Capture the cell that displays the provided text and extract its (x, y) central coordinate. 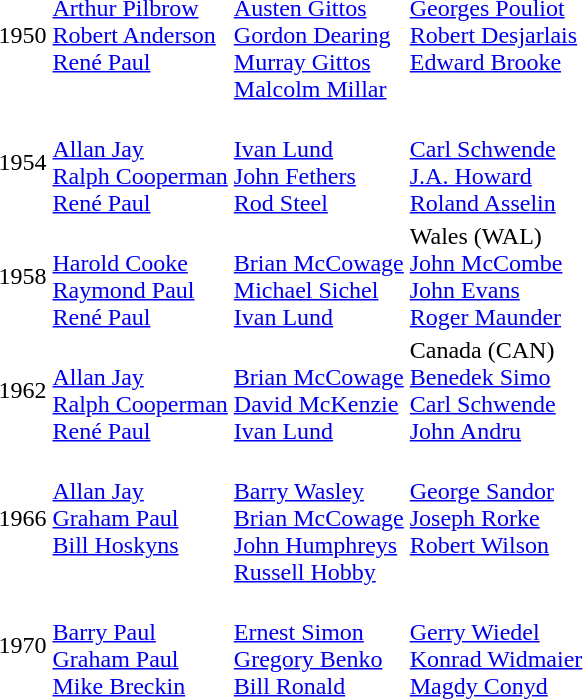
Allan JayGraham PaulBill Hoskyns (140, 518)
Brian McCowageDavid McKenzieIvan Lund (318, 390)
Barry WasleyBrian McCowageJohn HumphreysRussell Hobby (318, 518)
Brian McCowageMichael SichelIvan Lund (318, 276)
Harold CookeRaymond PaulRené Paul (140, 276)
Ivan LundJohn FethersRod Steel (318, 162)
